Scan for the cell matching the given text and deliver its [x, y] coordinate at center. 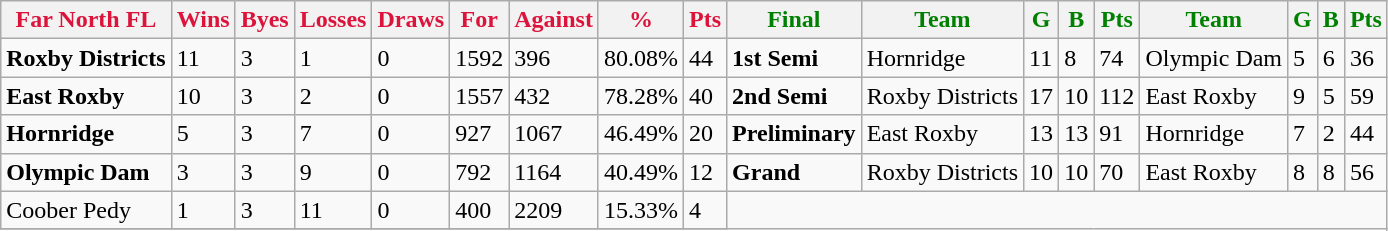
432 [554, 96]
927 [480, 134]
74 [1117, 58]
56 [1366, 172]
Draws [411, 20]
1st Semi [794, 58]
6 [1330, 58]
112 [1117, 96]
4 [706, 210]
792 [480, 172]
Coober Pedy [86, 210]
1164 [554, 172]
Preliminary [794, 134]
20 [706, 134]
36 [1366, 58]
For [480, 20]
Final [794, 20]
12 [706, 172]
15.33% [640, 210]
Against [554, 20]
Wins [203, 20]
40 [706, 96]
1592 [480, 58]
Losses [333, 20]
70 [1117, 172]
2209 [554, 210]
Byes [264, 20]
396 [554, 58]
2nd Semi [794, 96]
78.28% [640, 96]
46.49% [640, 134]
40.49% [640, 172]
400 [480, 210]
Grand [794, 172]
17 [1042, 96]
% [640, 20]
1557 [480, 96]
80.08% [640, 58]
91 [1117, 134]
Far North FL [86, 20]
59 [1366, 96]
1067 [554, 134]
